Return [X, Y] of the center of cell containing provided text 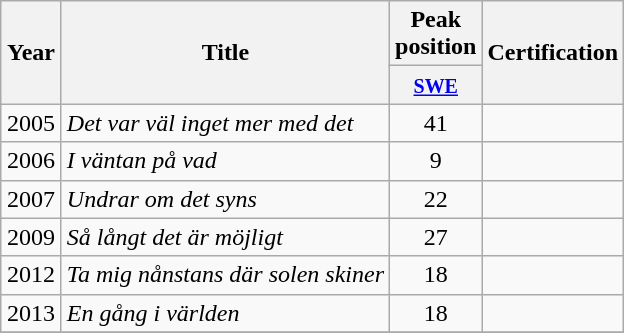
I väntan på vad [225, 161]
2005 [32, 123]
2009 [32, 237]
Undrar om det syns [225, 199]
2006 [32, 161]
27 [436, 237]
SWE [436, 85]
2007 [32, 199]
Ta mig nånstans där solen skiner [225, 275]
Det var väl inget mer med det [225, 123]
41 [436, 123]
Så långt det är möjligt [225, 237]
22 [436, 199]
Certification [553, 52]
9 [436, 161]
Year [32, 52]
Peak position [436, 34]
En gång i världen [225, 313]
2012 [32, 275]
Title [225, 52]
2013 [32, 313]
